Search for the cell housing the specified text and yield its (x, y) center coordinate. 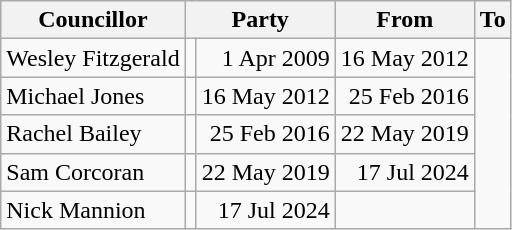
To (492, 20)
Councillor (93, 20)
Rachel Bailey (93, 134)
1 Apr 2009 (266, 58)
From (404, 20)
Sam Corcoran (93, 172)
Party (260, 20)
Nick Mannion (93, 210)
Wesley Fitzgerald (93, 58)
Michael Jones (93, 96)
